Provide the [X, Y] coordinate of the cell's center where the given text is located.  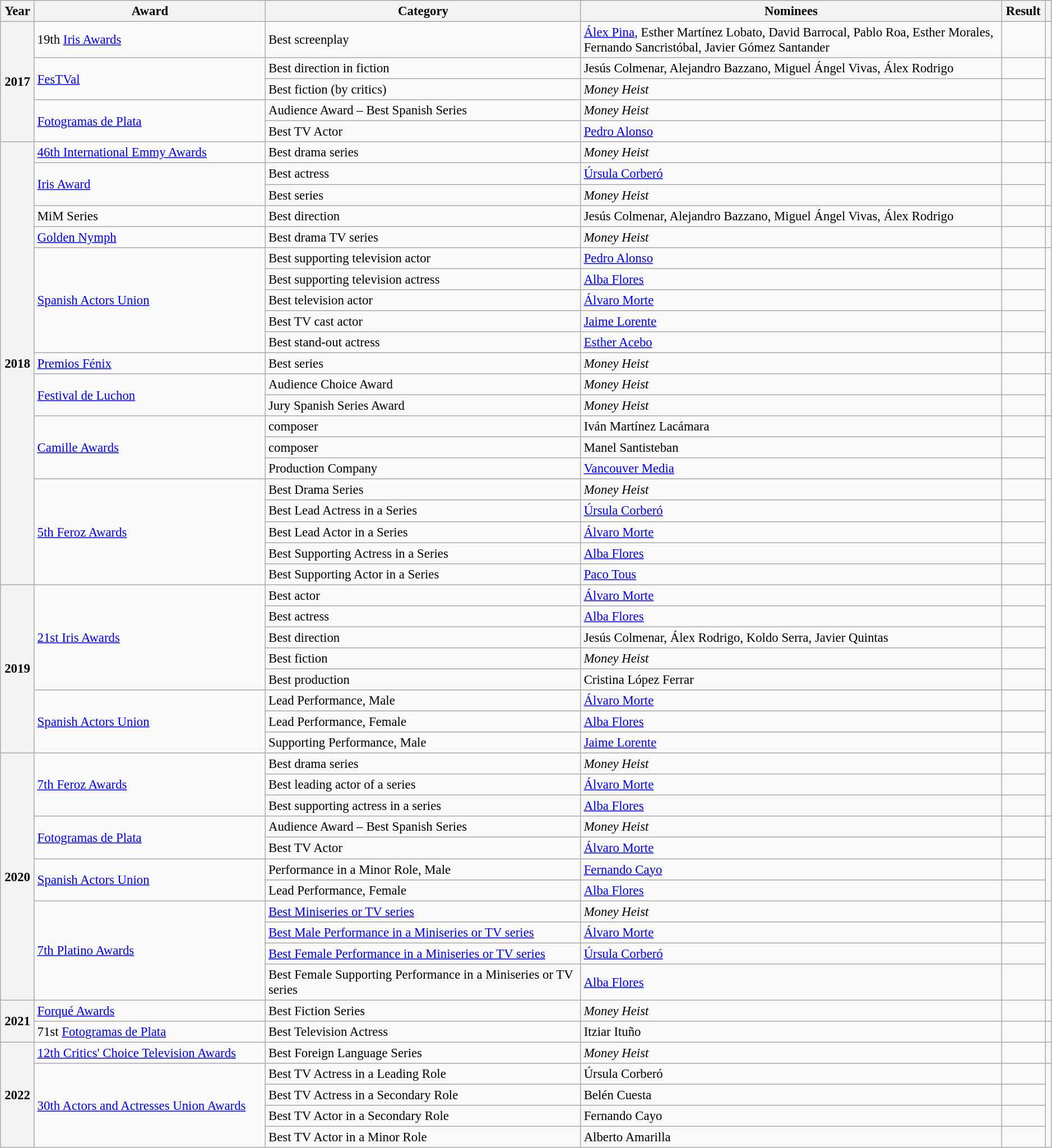
2020 [18, 877]
Best television actor [424, 300]
Itziar Ituño [791, 1032]
Best production [424, 679]
46th International Emmy Awards [150, 153]
30th Actors and Actresses Union Awards [150, 1105]
FesTVal [150, 78]
Premios Fénix [150, 363]
Best TV Actor in a Secondary Role [424, 1116]
Esther Acebo [791, 342]
Lead Performance, Male [424, 701]
Paco Tous [791, 574]
Best TV Actor in a Minor Role [424, 1137]
MiM Series [150, 216]
Iris Award [150, 184]
Álex Pina, Esther Martínez Lobato, David Barrocal, Pablo Roa, Esther Morales, Fernando Sancristóbal, Javier Gómez Santander [791, 40]
Camille Awards [150, 447]
Best screenplay [424, 40]
Alberto Amarilla [791, 1137]
Best Foreign Language Series [424, 1053]
Iván Martínez Lacámara [791, 427]
Best Supporting Actor in a Series [424, 574]
2022 [18, 1095]
7th Platino Awards [150, 951]
Best supporting actress in a series [424, 806]
Performance in a Minor Role, Male [424, 869]
Audience Choice Award [424, 385]
Best TV Actress in a Leading Role [424, 1074]
Cristina López Ferrar [791, 679]
Golden Nymph [150, 237]
Best fiction (by critics) [424, 90]
Category [424, 11]
2021 [18, 1021]
Best Fiction Series [424, 1011]
Best actor [424, 595]
Jury Spanish Series Award [424, 406]
Award [150, 11]
Jesús Colmenar, Álex Rodrigo, Koldo Serra, Javier Quintas [791, 637]
Result [1023, 11]
2017 [18, 82]
2019 [18, 669]
Best Male Performance in a Miniseries or TV series [424, 932]
19th Iris Awards [150, 40]
21st Iris Awards [150, 637]
Best Television Actress [424, 1032]
Best supporting television actor [424, 258]
Best TV Actress in a Secondary Role [424, 1095]
Belén Cuesta [791, 1095]
Production Company [424, 469]
Supporting Performance, Male [424, 743]
Best Miniseries or TV series [424, 911]
Festival de Luchon [150, 395]
12th Critics' Choice Television Awards [150, 1053]
Best Female Supporting Performance in a Miniseries or TV series [424, 982]
Best direction in fiction [424, 68]
Best leading actor of a series [424, 785]
Year [18, 11]
Best TV cast actor [424, 321]
Best Lead Actress in a Series [424, 511]
Best Female Performance in a Miniseries or TV series [424, 953]
Best Supporting Actress in a Series [424, 553]
Best supporting television actress [424, 279]
Best drama TV series [424, 237]
5th Feroz Awards [150, 532]
Best Drama Series [424, 490]
Nominees [791, 11]
Best Lead Actor in a Series [424, 532]
Manel Santisteban [791, 448]
Forqué Awards [150, 1011]
71st Fotogramas de Plata [150, 1032]
2018 [18, 363]
Best fiction [424, 659]
Best stand-out actress [424, 342]
Vancouver Media [791, 469]
7th Feroz Awards [150, 785]
